Output the (x, y) coordinate of the center of the cell containing the given text.  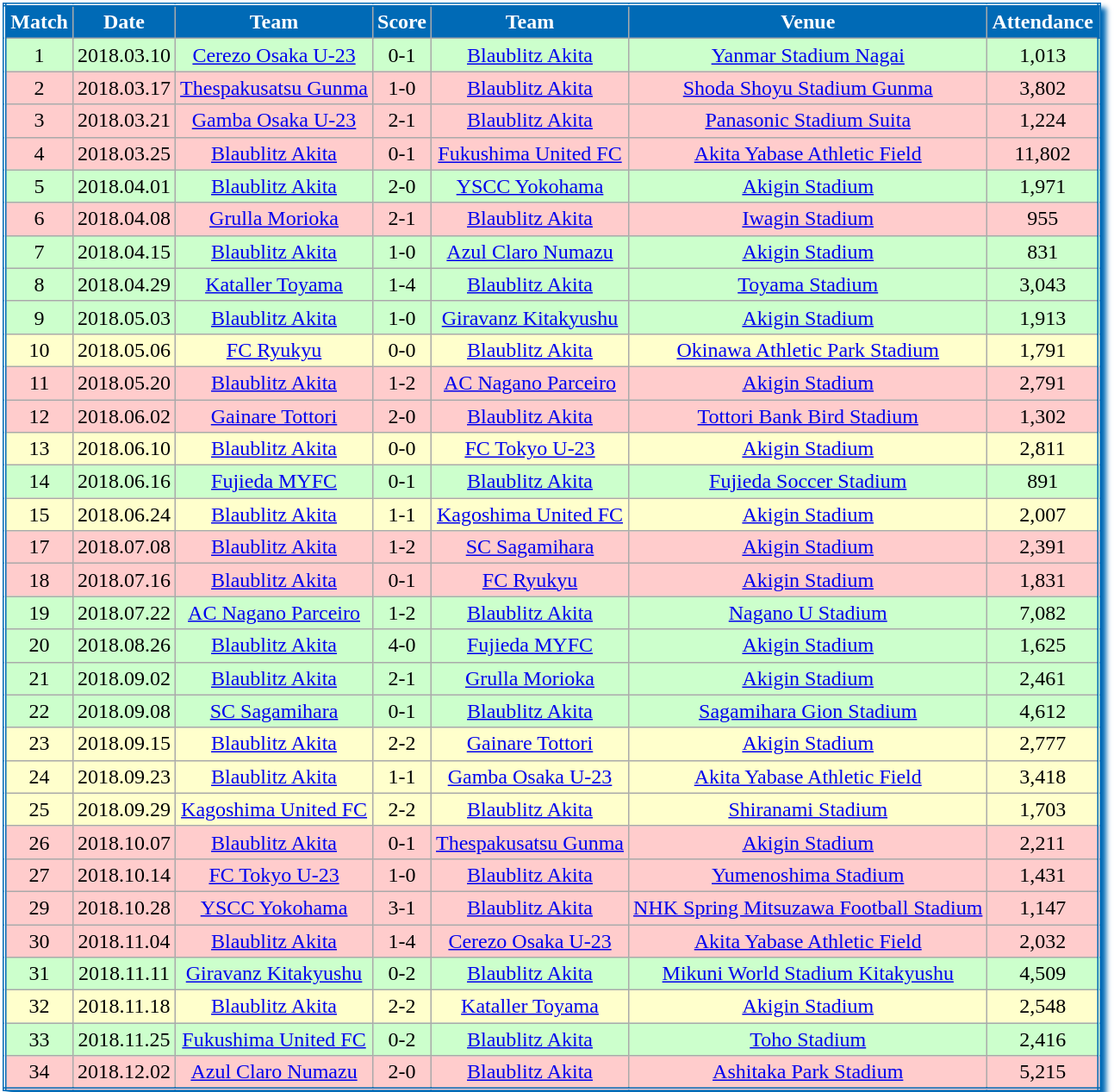
2018.09.02 (124, 678)
3,043 (1043, 284)
3,418 (1043, 777)
2,391 (1043, 547)
1 (38, 55)
11,802 (1043, 153)
32 (38, 1007)
831 (1043, 252)
Match (38, 22)
Score (402, 22)
2018.12.02 (124, 1073)
2018.03.21 (124, 121)
Venue (808, 22)
4,612 (1043, 711)
Sagamihara Gion Stadium (808, 711)
891 (1043, 482)
2018.06.16 (124, 482)
955 (1043, 219)
15 (38, 515)
Attendance (1043, 22)
2018.09.29 (124, 809)
Mikuni World Stadium Kitakyushu (808, 974)
24 (38, 777)
NHK Spring Mitsuzawa Football Stadium (808, 908)
2018.08.26 (124, 646)
1,831 (1043, 580)
2018.05.06 (124, 350)
4 (38, 153)
2018.06.02 (124, 416)
Yumenoshima Stadium (808, 875)
2018.11.18 (124, 1007)
2018.03.17 (124, 88)
2,548 (1043, 1007)
6 (38, 219)
17 (38, 547)
2,461 (1043, 678)
2018.04.15 (124, 252)
1,431 (1043, 875)
Shiranami Stadium (808, 809)
1,703 (1043, 809)
Ashitaka Park Stadium (808, 1073)
2018.05.20 (124, 383)
2 (38, 88)
19 (38, 613)
2,211 (1043, 842)
4-0 (402, 646)
33 (38, 1039)
1,224 (1043, 121)
2018.11.11 (124, 974)
26 (38, 842)
Panasonic Stadium Suita (808, 121)
Toyama Stadium (808, 284)
4,509 (1043, 974)
2018.04.29 (124, 284)
2018.10.28 (124, 908)
5 (38, 186)
31 (38, 974)
2018.11.25 (124, 1039)
10 (38, 350)
2018.07.16 (124, 580)
Date (124, 22)
34 (38, 1073)
3-1 (402, 908)
14 (38, 482)
21 (38, 678)
1,625 (1043, 646)
2018.07.22 (124, 613)
2018.10.14 (124, 875)
2018.05.03 (124, 317)
3,802 (1043, 88)
29 (38, 908)
2018.06.24 (124, 515)
12 (38, 416)
5,215 (1043, 1073)
2018.09.08 (124, 711)
Okinawa Athletic Park Stadium (808, 350)
2018.04.08 (124, 219)
2018.09.23 (124, 777)
2018.09.15 (124, 744)
13 (38, 449)
1,147 (1043, 908)
1,013 (1043, 55)
Shoda Shoyu Stadium Gunma (808, 88)
2018.04.01 (124, 186)
22 (38, 711)
Nagano U Stadium (808, 613)
7 (38, 252)
2018.11.04 (124, 940)
Tottori Bank Bird Stadium (808, 416)
20 (38, 646)
18 (38, 580)
Fujieda Soccer Stadium (808, 482)
2,791 (1043, 383)
2018.06.10 (124, 449)
9 (38, 317)
30 (38, 940)
2,032 (1043, 940)
11 (38, 383)
8 (38, 284)
Iwagin Stadium (808, 219)
1,971 (1043, 186)
2,811 (1043, 449)
25 (38, 809)
Toho Stadium (808, 1039)
3 (38, 121)
1,913 (1043, 317)
1,791 (1043, 350)
27 (38, 875)
2018.03.10 (124, 55)
2018.10.07 (124, 842)
7,082 (1043, 613)
1,302 (1043, 416)
2018.07.08 (124, 547)
2018.03.25 (124, 153)
23 (38, 744)
2,777 (1043, 744)
2,416 (1043, 1039)
2,007 (1043, 515)
Yanmar Stadium Nagai (808, 55)
